Find where the given text appears and provide that cell's center as (x, y) coordinate. 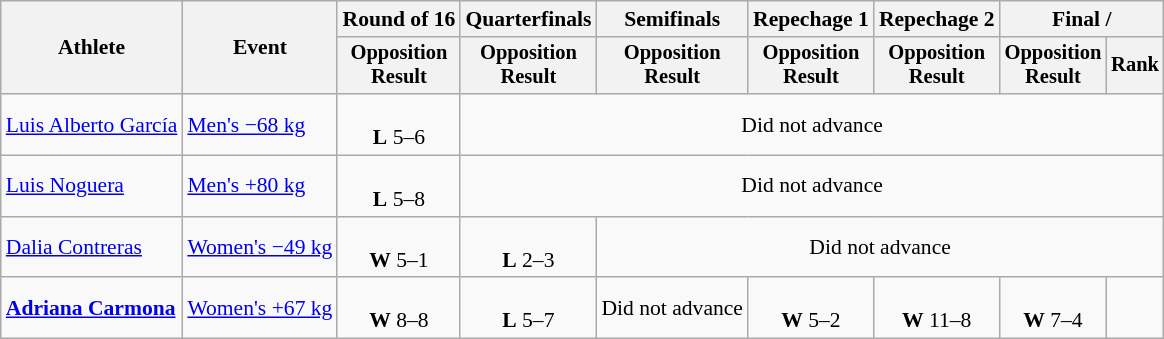
Round of 16 (398, 19)
Repechage 1 (811, 19)
W 8–8 (398, 308)
Athlete (92, 48)
L 2–3 (528, 248)
Final / (1082, 19)
W 5–2 (811, 308)
Luis Alberto García (92, 124)
W 7–4 (1054, 308)
Men's −68 kg (260, 124)
Rank (1135, 66)
Men's +80 kg (260, 186)
Event (260, 48)
L 5–8 (398, 186)
W 5–1 (398, 248)
Adriana Carmona (92, 308)
Women's +67 kg (260, 308)
L 5–7 (528, 308)
L 5–6 (398, 124)
Quarterfinals (528, 19)
Semifinals (672, 19)
Dalia Contreras (92, 248)
Women's −49 kg (260, 248)
Luis Noguera (92, 186)
Repechage 2 (937, 19)
W 11–8 (937, 308)
